Output the [X, Y] coordinate of the center of the cell containing the given text.  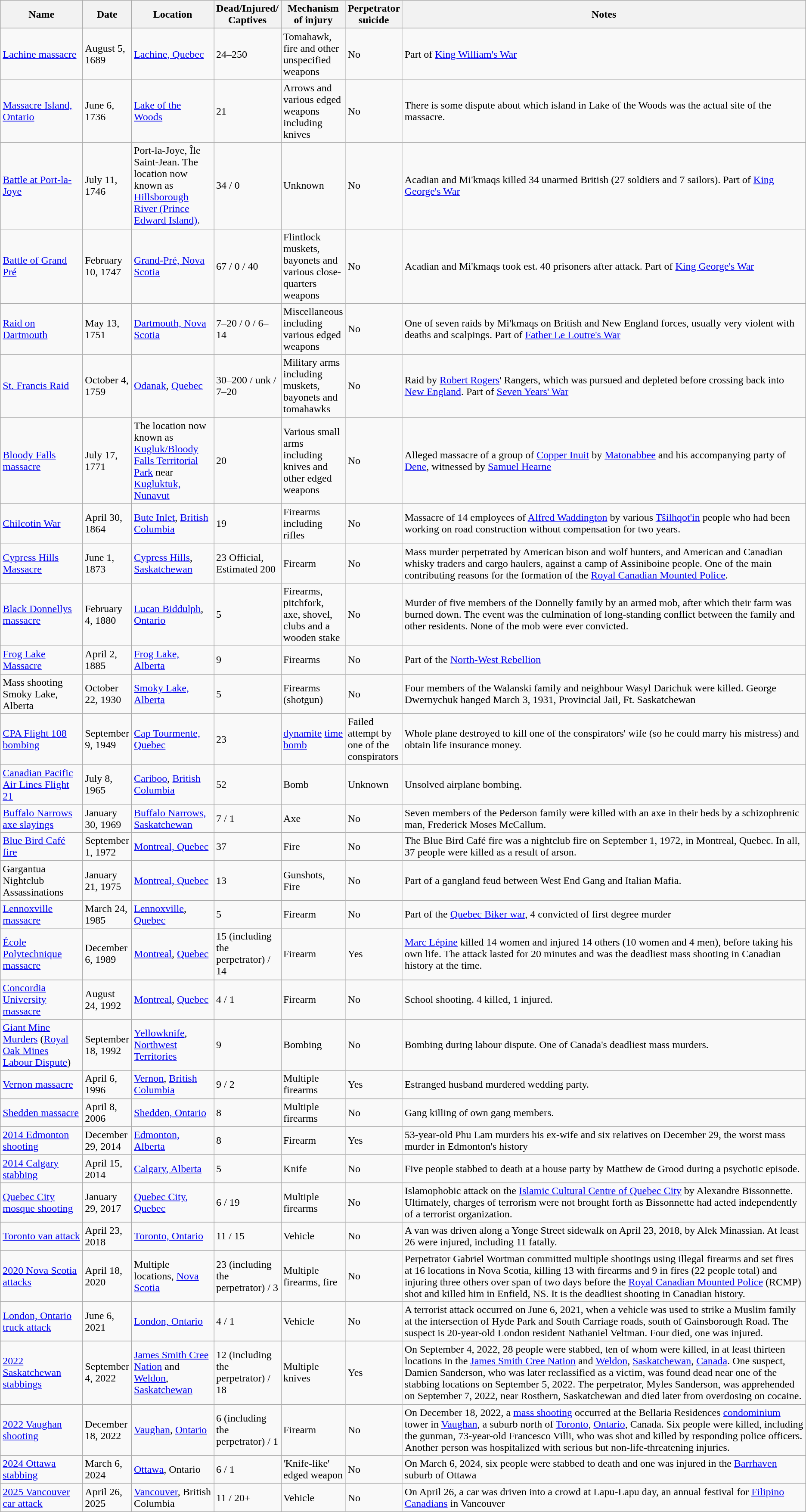
Whole plane destroyed to kill one of the conspirators' wife (so he could marry his mistress) and obtain life insurance money. [604, 739]
March 6, 2024 [107, 1470]
On March 6, 2024, six people were stabbed to death and one was injured in the Barrhaven suburb of Ottawa [604, 1470]
Gang killing of own gang members. [604, 1112]
September 9, 1949 [107, 739]
July 11, 1746 [107, 186]
7–20 / 0 / 6–14 [248, 329]
September 18, 1992 [107, 1045]
Quebec City mosque shooting [41, 1202]
Lachine massacre [41, 54]
7 / 1 [248, 818]
Buffalo Narrows, Saskatchewan [173, 818]
Acadian and Mi'kmaqs took est. 40 prisoners after attack. Part of King George's War [604, 266]
Five people stabbed to death at a house party by Matthew de Grood during a psychotic episode. [604, 1168]
Military arms including muskets, bayonets and tomahawks [313, 386]
James Smith Cree Nation and Weldon, Saskatchewan [173, 1373]
CPA Flight 108 bombing [41, 739]
Toronto, Ontario [173, 1236]
Raid on Dartmouth [41, 329]
Part of the Quebec Biker war, 4 convicted of first degree murder [604, 914]
The location now known as Kugluk/Bloody Falls Territorial Park near Kugluktuk, Nunavut [173, 460]
13 [248, 880]
2014 Edmonton shooting [41, 1141]
Bute Inlet, British Columbia [173, 523]
Dartmouth, Nova Scotia [173, 329]
Cap Tourmente, Quebec [173, 739]
September 1, 1972 [107, 847]
dynamite time bomb [313, 739]
19 [248, 523]
53-year-old Phu Lam murders his ex-wife and six relatives on December 29, the worst mass murder in Edmonton's history [604, 1141]
Toronto van attack [41, 1236]
2022 Saskatchewan stabbings [41, 1373]
2025 Vancouver car attack [41, 1497]
'Knife-like' edged weapon [313, 1470]
August 24, 1992 [107, 999]
6 (including the perpetrator) / 1 [248, 1430]
December 6, 1989 [107, 954]
April 2, 1885 [107, 660]
July 17, 1771 [107, 460]
Cypress Hills Massacre [41, 563]
Ottawa, Ontario [173, 1470]
2020 Nova Scotia attacks [41, 1276]
Multiple knives [313, 1373]
Bomb [313, 785]
11 / 20+ [248, 1497]
Odanak, Quebec [173, 386]
9 / 2 [248, 1085]
23 Official, Estimated 200 [248, 563]
Calgary, Alberta [173, 1168]
2024 Ottawa stabbing [41, 1470]
Knife [313, 1168]
Frog Lake, Alberta [173, 660]
Massacre Island, Ontario [41, 111]
Giant Mine Murders (Royal Oak Mines Labour Dispute) [41, 1045]
March 24, 1985 [107, 914]
Name [41, 15]
January 21, 1975 [107, 880]
6 / 19 [248, 1202]
Vaughan, Ontario [173, 1430]
St. Francis Raid [41, 386]
There is some dispute about which island in Lake of the Woods was the actual site of the massacre. [604, 111]
June 6, 2021 [107, 1322]
Part of the North-West Rebellion [604, 660]
Multiple locations, Nova Scotia [173, 1276]
Battle at Port-la-Joye [41, 186]
Part of a gangland feud between West End Gang and Italian Mafia. [604, 880]
21 [248, 111]
Estranged husband murdered wedding party. [604, 1085]
School shooting. 4 killed, 1 injured. [604, 999]
August 5, 1689 [107, 54]
April 6, 1996 [107, 1085]
Cariboo, British Columbia [173, 785]
April 8, 2006 [107, 1112]
April 30, 1864 [107, 523]
Various small arms including knives and other edged weapons [313, 460]
34 / 0 [248, 186]
Battle of Grand Pré [41, 266]
Cypress Hills, Saskatchewan [173, 563]
The Blue Bird Café fire was a nightclub fire on September 1, 1972, in Montreal, Quebec. In all, 37 people were killed as a result of arson. [604, 847]
Seven members of the Pederson family were killed with an axe in their beds by a schizophrenic man, Frederick Moses McCallum. [604, 818]
Quebec City, Quebec [173, 1202]
Vernon, British Columbia [173, 1085]
September 4, 2022 [107, 1373]
February 10, 1747 [107, 266]
December 18, 2022 [107, 1430]
Chilcotin War [41, 523]
Notes [604, 15]
Firearms including rifles [313, 523]
Mechanism of injury [313, 15]
52 [248, 785]
April 23, 2018 [107, 1236]
11 / 15 [248, 1236]
Location [173, 15]
Vancouver, British Columbia [173, 1497]
February 4, 1880 [107, 614]
Smoky Lake, Alberta [173, 694]
Lennoxville, Quebec [173, 914]
May 13, 1751 [107, 329]
15 (including the perpetrator) / 14 [248, 954]
37 [248, 847]
A van was driven along a Yonge Street sidewalk on April 23, 2018, by Alek Minassian. At least 26 were injured, including 11 fatally. [604, 1236]
20 [248, 460]
On April 26, a car was driven into a crowd at Lapu-Lapu day, an annual festival for Filipino Canadians in Vancouver [604, 1497]
Part of King William's War [604, 54]
Lennoxville massacre [41, 914]
2014 Calgary stabbing [41, 1168]
Raid by Robert Rogers' Rangers, which was pursued and depleted before crossing back into New England. Part of Seven Years' War [604, 386]
October 22, 1930 [107, 694]
Unsolved airplane bombing. [604, 785]
Arrows and various edged weapons including knives [313, 111]
Mass shooting Smoky Lake, Alberta [41, 694]
23 (including the perpetrator) / 3 [248, 1276]
Vernon massacre [41, 1085]
Acadian and Mi'kmaqs killed 34 unarmed British (27 soldiers and 7 sailors). Part of King George's War [604, 186]
One of seven raids by Mi'kmaqs on British and New England forces, usually very violent with deaths and scalpings. Part of Father Le Loutre's War [604, 329]
2022 Vaughan shooting [41, 1430]
Grand-Pré, Nova Scotia [173, 266]
Buffalo Narrows axe slayings [41, 818]
Fire [313, 847]
October 4, 1759 [107, 386]
Bloody Falls massacre [41, 460]
Miscellaneous including various edged weapons [313, 329]
April 15, 2014 [107, 1168]
April 18, 2020 [107, 1276]
Bombing during labour dispute. One of Canada's deadliest mass murders. [604, 1045]
Concordia University massacre [41, 999]
January 30, 1969 [107, 818]
23 [248, 739]
Canadian Pacific Air Lines Flight 21 [41, 785]
6 / 1 [248, 1470]
Tomahawk, fire and other unspecified weapons [313, 54]
Lachine, Quebec [173, 54]
École Polytechnique massacre [41, 954]
London, Ontario [173, 1322]
Date [107, 15]
Shedden massacre [41, 1112]
Frog Lake Massacre [41, 660]
Shedden, Ontario [173, 1112]
June 6, 1736 [107, 111]
Port-la-Joye, Île Saint-Jean. The location now known as Hillsborough River (Prince Edward Island). [173, 186]
July 8, 1965 [107, 785]
Firearms (shotgun) [313, 694]
Gargantua Nightclub Assassinations [41, 880]
Lake of the Woods [173, 111]
Blue Bird Café fire [41, 847]
24–250 [248, 54]
Multiple firearms, fire [313, 1276]
30–200 / unk / 7–20 [248, 386]
Failed attempt by one of the conspirators [374, 739]
June 1, 1873 [107, 563]
Firearms, pitchfork, axe, shovel, clubs and a wooden stake [313, 614]
67 / 0 / 40 [248, 266]
December 29, 2014 [107, 1141]
Bombing [313, 1045]
Edmonton, Alberta [173, 1141]
12 (including the perpetrator) / 18 [248, 1373]
Flintlock muskets, bayonets and various close-quarters weapons [313, 266]
Gunshots, Fire [313, 880]
London, Ontario truck attack [41, 1322]
Axe [313, 818]
Alleged massacre of a group of Copper Inuit by Matonabbee and his accompanying party of Dene, witnessed by Samuel Hearne [604, 460]
Lucan Biddulph, Ontario [173, 614]
Black Donnellys massacre [41, 614]
April 26, 2025 [107, 1497]
Perpetrator suicide [374, 15]
January 29, 2017 [107, 1202]
Firearms [313, 660]
Dead/Injured/ Captives [248, 15]
Yellowknife, Northwest Territories [173, 1045]
